Find where the given text appears and provide that cell's center as (X, Y) coordinate. 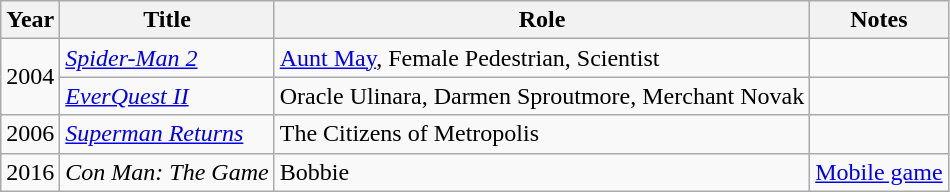
Con Man: The Game (167, 172)
Year (30, 20)
2016 (30, 172)
EverQuest II (167, 96)
Oracle Ulinara, Darmen Sproutmore, Merchant Novak (542, 96)
2004 (30, 77)
Superman Returns (167, 134)
Title (167, 20)
2006 (30, 134)
Role (542, 20)
Spider-Man 2 (167, 58)
Mobile game (879, 172)
Bobbie (542, 172)
Notes (879, 20)
The Citizens of Metropolis (542, 134)
Aunt May, Female Pedestrian, Scientist (542, 58)
